Capture the cell that displays the provided text and extract its [x, y] central coordinate. 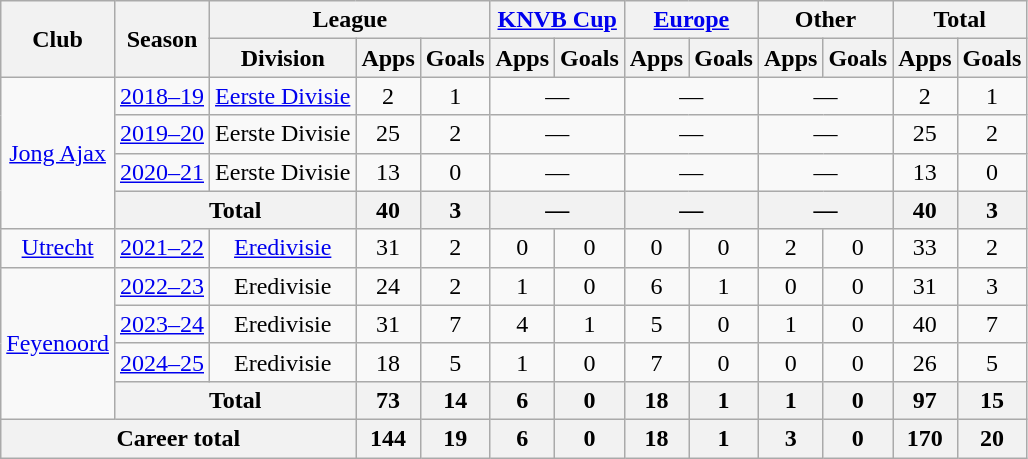
170 [925, 438]
4 [522, 324]
14 [455, 400]
97 [925, 400]
2022–23 [162, 286]
2023–24 [162, 324]
73 [388, 400]
144 [388, 438]
Season [162, 39]
KNVB Cup [557, 20]
20 [992, 438]
League [350, 20]
2018–19 [162, 96]
Europe [691, 20]
15 [992, 400]
2024–25 [162, 362]
Feyenoord [58, 343]
Other [825, 20]
2020–21 [162, 172]
2021–22 [162, 248]
Jong Ajax [58, 153]
24 [388, 286]
2019–20 [162, 134]
Career total [178, 438]
Utrecht [58, 248]
Club [58, 39]
19 [455, 438]
Division [283, 58]
26 [925, 362]
33 [925, 248]
